Detect which cell encompasses the target text, then output its (X, Y) center coordinate. 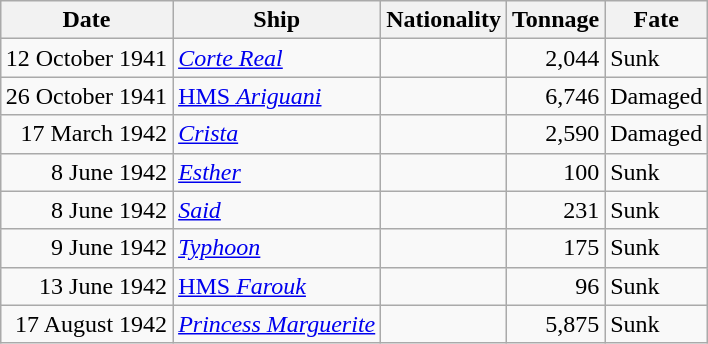
HMS Farouk (277, 286)
2,044 (555, 58)
13 June 1942 (86, 286)
100 (555, 172)
Esther (277, 172)
9 June 1942 (86, 248)
Fate (656, 20)
Nationality (444, 20)
Tonnage (555, 20)
17 August 1942 (86, 324)
17 March 1942 (86, 134)
12 October 1941 (86, 58)
Typhoon (277, 248)
2,590 (555, 134)
HMS Ariguani (277, 96)
Corte Real (277, 58)
231 (555, 210)
5,875 (555, 324)
175 (555, 248)
6,746 (555, 96)
96 (555, 286)
Ship (277, 20)
Crista (277, 134)
Date (86, 20)
26 October 1941 (86, 96)
Said (277, 210)
Princess Marguerite (277, 324)
